Identify which cell holds the provided text, then report its [X, Y] central coordinate. 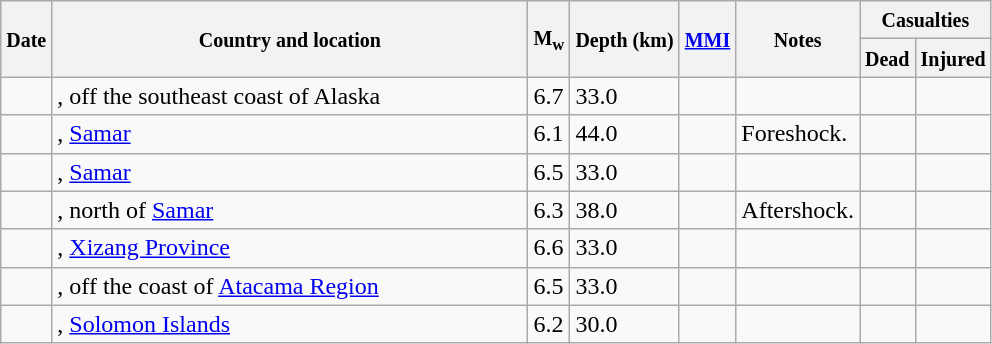
MMI [708, 39]
, off the southeast coast of Alaska [290, 96]
Dead [888, 58]
Date [26, 39]
Depth (km) [624, 39]
, north of Samar [290, 210]
6.7 [549, 96]
Foreshock. [798, 134]
Injured [953, 58]
30.0 [624, 324]
6.3 [549, 210]
Country and location [290, 39]
Casualties [926, 20]
, Xizang Province [290, 248]
, off the coast of Atacama Region [290, 286]
6.2 [549, 324]
, Solomon Islands [290, 324]
Mw [549, 39]
6.1 [549, 134]
6.6 [549, 248]
38.0 [624, 210]
Aftershock. [798, 210]
Notes [798, 39]
44.0 [624, 134]
